Provide the (X, Y) coordinate of the cell's center where the given text is located.  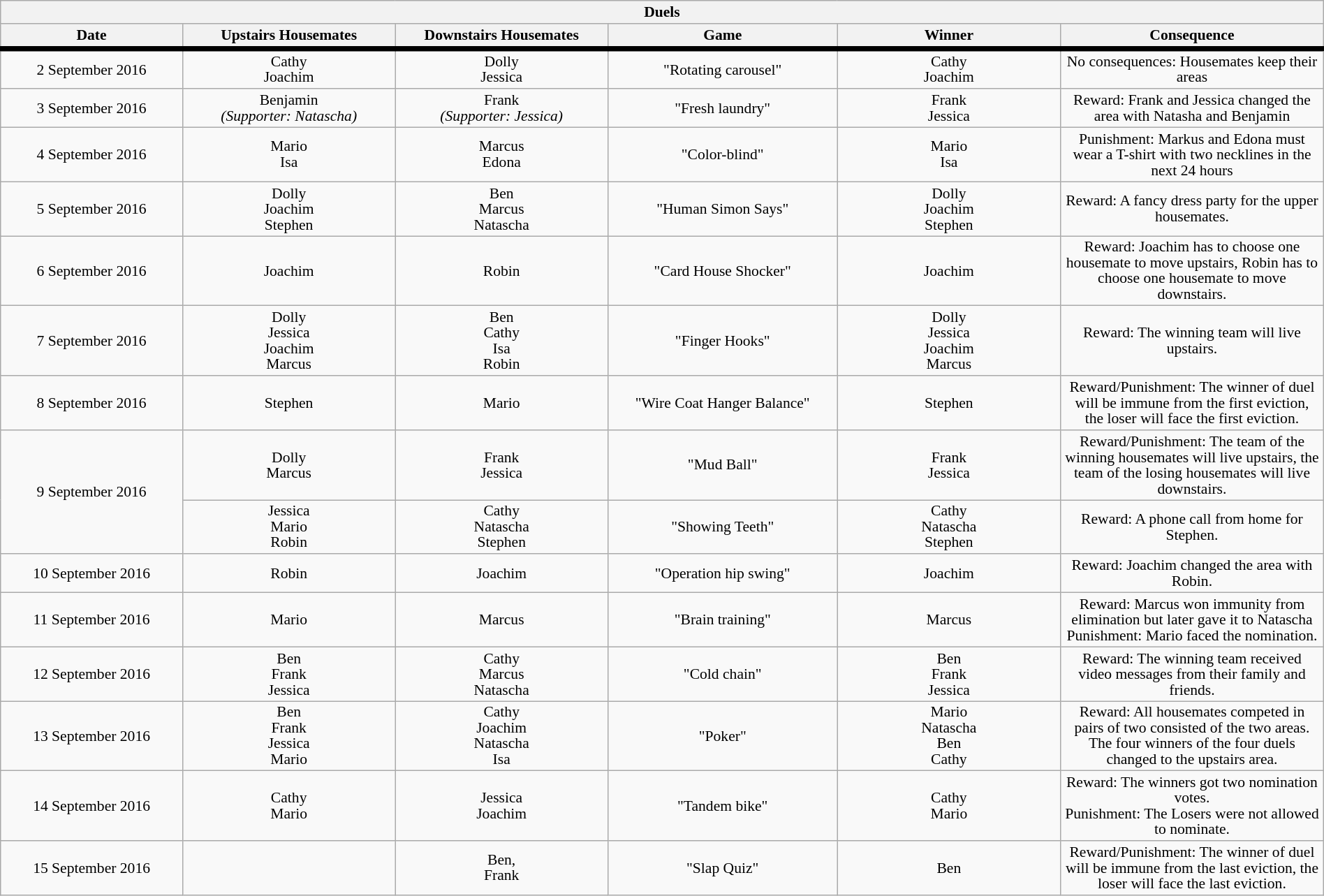
CathyMarcusNatascha (501, 674)
BenFrankJessicaMario (289, 736)
"Cold chain" (722, 674)
DollyJessica (501, 68)
Downstairs Housemates (501, 36)
13 September 2016 (92, 736)
2 September 2016 (92, 68)
"Card House Shocker" (722, 271)
Upstairs Housemates (289, 36)
No consequences: Housemates keep their areas (1193, 68)
12 September 2016 (92, 674)
BenMarcusNatascha (501, 209)
"Finger Hooks" (722, 341)
"Operation hip swing" (722, 574)
Reward: The winners got two nomination votes.Punishment: The Losers were not allowed to nominate. (1193, 806)
"Showing Teeth" (722, 527)
JessicaMarioRobin (289, 527)
15 September 2016 (92, 868)
Reward: Joachim has to choose one housemate to move upstairs, Robin has to choose one housemate to move downstairs. (1193, 271)
7 September 2016 (92, 341)
BenCathyIsaRobin (501, 341)
6 September 2016 (92, 271)
Ben,Frank (501, 868)
8 September 2016 (92, 403)
Date (92, 36)
MarioNataschaBenCathy (949, 736)
DollyMarcus (289, 465)
Punishment: Markus and Edona must wear a T-shirt with two necklines in the next 24 hours (1193, 155)
"Poker" (722, 736)
Benjamin(Supporter: Natascha) (289, 109)
"Tandem bike" (722, 806)
Reward/Punishment: The winner of duel will be immune from the last eviction, the loser will face the last eviction. (1193, 868)
10 September 2016 (92, 574)
"Rotating carousel" (722, 68)
Reward: Frank and Jessica changed the area with Natasha and Benjamin (1193, 109)
"Fresh laundry" (722, 109)
Reward: The winning team will live upstairs. (1193, 341)
"Wire Coat Hanger Balance" (722, 403)
3 September 2016 (92, 109)
Reward: The winning team received video messages from their family and friends. (1193, 674)
9 September 2016 (92, 492)
Duels (662, 13)
11 September 2016 (92, 620)
"Color-blind" (722, 155)
5 September 2016 (92, 209)
"Brain training" (722, 620)
Reward: Marcus won immunity from elimination but later gave it to Natascha Punishment: Mario faced the nomination. (1193, 620)
Frank(Supporter: Jessica) (501, 109)
Reward: All housemates competed in pairs of two consisted of the two areas. The four winners of the four duels changed to the upstairs area. (1193, 736)
14 September 2016 (92, 806)
Winner (949, 36)
Reward: A fancy dress party for the upper housemates. (1193, 209)
Ben (949, 868)
"Slap Quiz" (722, 868)
"Mud Ball" (722, 465)
Reward: A phone call from home for Stephen. (1193, 527)
Consequence (1193, 36)
"Human Simon Says" (722, 209)
Game (722, 36)
4 September 2016 (92, 155)
MarcusEdona (501, 155)
Reward/Punishment: The winner of duel will be immune from the first eviction, the loser will face the first eviction. (1193, 403)
Reward: Joachim changed the area with Robin. (1193, 574)
JessicaJoachim (501, 806)
Reward/Punishment: The team of the winning housemates will live upstairs, the team of the losing housemates will live downstairs. (1193, 465)
CathyJoachimNataschaIsa (501, 736)
